Identify which cell holds the provided text, then report its (X, Y) central coordinate. 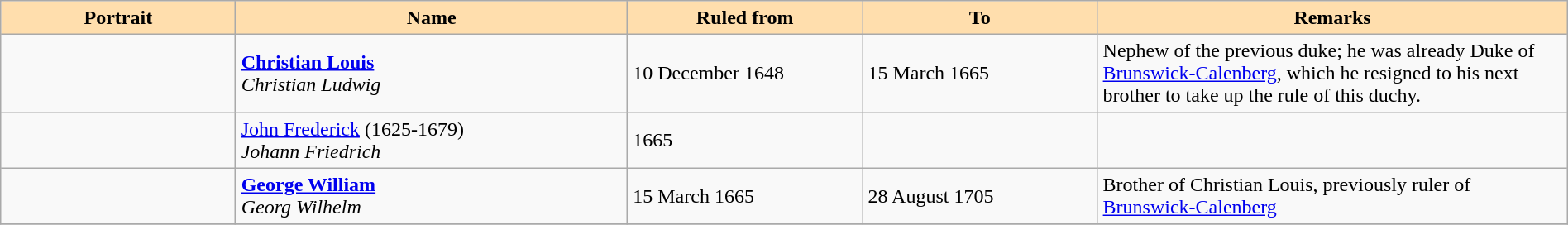
Nephew of the previous duke; he was already Duke of Brunswick-Calenberg, which he resigned to his next brother to take up the rule of this duchy. (1332, 73)
28 August 1705 (980, 196)
John Frederick (1625-1679)Johann Friedrich (432, 141)
Portrait (118, 17)
Name (432, 17)
To (980, 17)
Christian LouisChristian Ludwig (432, 73)
Ruled from (745, 17)
Brother of Christian Louis, previously ruler of Brunswick-Calenberg (1332, 196)
George WilliamGeorg Wilhelm (432, 196)
Remarks (1332, 17)
1665 (745, 141)
10 December 1648 (745, 73)
